Output the (x, y) coordinate of the center of the cell containing the given text.  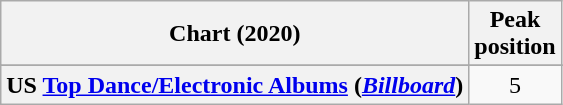
US Top Dance/Electronic Albums (Billboard) (235, 85)
5 (515, 85)
Peakposition (515, 34)
Chart (2020) (235, 34)
